Extract the (X, Y) coordinate from the center of the cell holding the provided text.  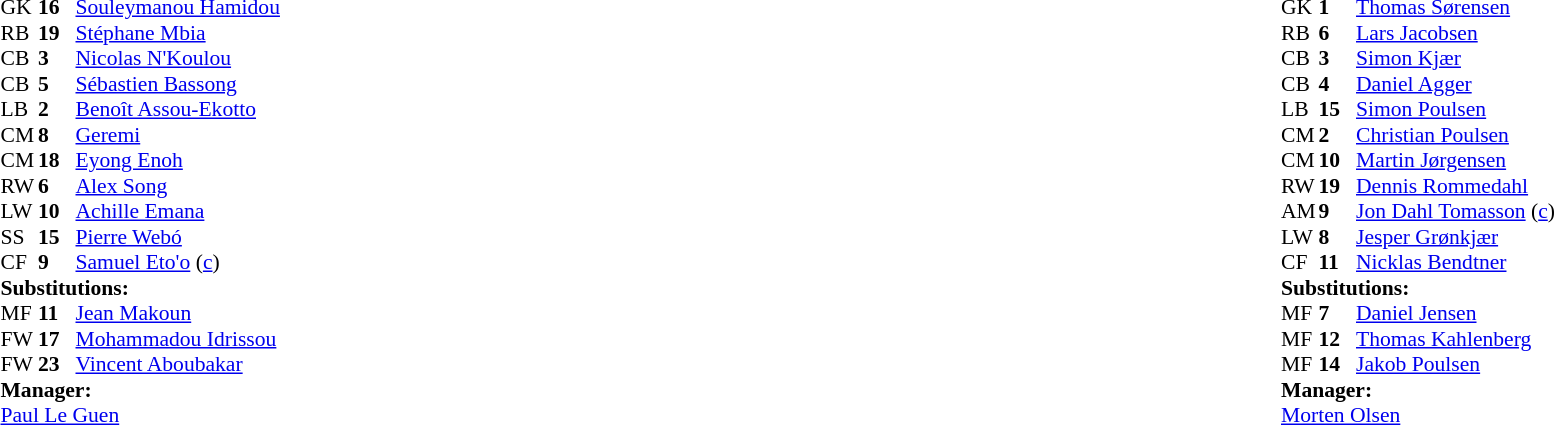
Achille Emana (178, 211)
12 (1338, 339)
Vincent Aboubakar (178, 365)
Stéphane Mbia (178, 33)
Nicolas N'Koulou (178, 59)
7 (1338, 313)
Pierre Webó (178, 237)
4 (1338, 84)
Sébastien Bassong (178, 84)
Mohammadou Idrissou (178, 339)
AM (1300, 211)
Geremi (178, 135)
17 (57, 339)
18 (57, 161)
23 (57, 365)
Eyong Enoh (178, 161)
Alex Song (178, 186)
Samuel Eto'o (c) (178, 263)
Jean Makoun (178, 313)
SS (19, 237)
Manager: (140, 390)
5 (57, 84)
Benoît Assou-Ekotto (178, 109)
14 (1338, 365)
Substitutions: (140, 288)
